Determine the [X, Y] coordinate at the center of the cell enclosing the given text.  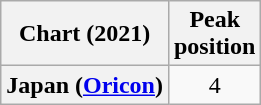
Peakposition [214, 34]
Japan (Oricon) [85, 85]
4 [214, 85]
Chart (2021) [85, 34]
